Return the [X, Y] coordinate for the center point of the cell that contains the specified text.  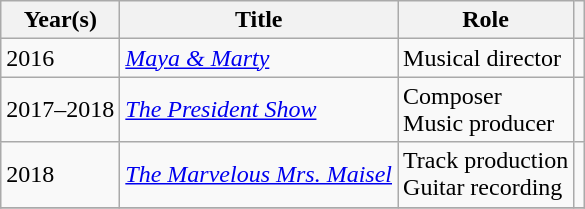
Maya & Marty [259, 58]
Musical director [486, 58]
Title [259, 20]
2018 [60, 174]
2016 [60, 58]
The Marvelous Mrs. Maisel [259, 174]
ComposerMusic producer [486, 110]
The President Show [259, 110]
Track productionGuitar recording [486, 174]
2017–2018 [60, 110]
Year(s) [60, 20]
Role [486, 20]
